Return the (x, y) coordinate for the center point of the cell that contains the specified text.  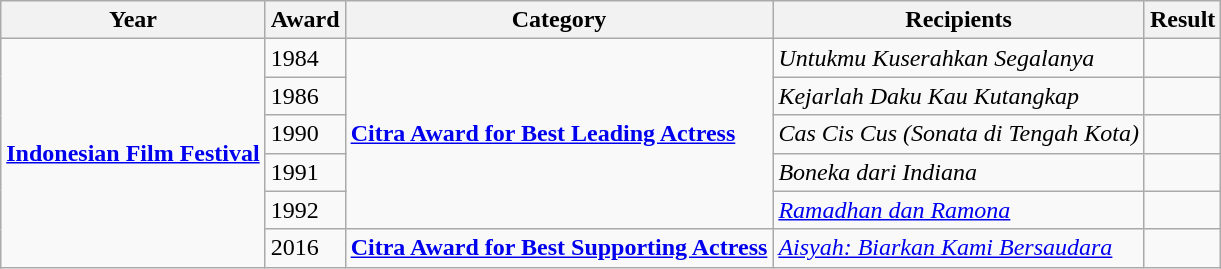
1984 (305, 58)
Kejarlah Daku Kau Kutangkap (959, 96)
Untukmu Kuserahkan Segalanya (959, 58)
Ramadhan dan Ramona (959, 210)
Aisyah: Biarkan Kami Bersaudara (959, 248)
Boneka dari Indiana (959, 172)
Result (1182, 20)
Citra Award for Best Leading Actress (559, 134)
2016 (305, 248)
Recipients (959, 20)
Cas Cis Cus (Sonata di Tengah Kota) (959, 134)
1992 (305, 210)
Category (559, 20)
1990 (305, 134)
Award (305, 20)
1986 (305, 96)
Indonesian Film Festival (133, 153)
Year (133, 20)
1991 (305, 172)
Citra Award for Best Supporting Actress (559, 248)
